Detect which cell encompasses the target text, then output its (x, y) center coordinate. 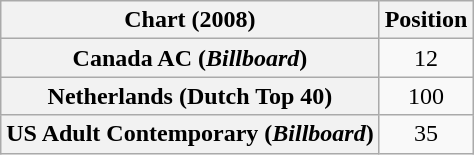
Canada AC (Billboard) (190, 58)
100 (426, 96)
35 (426, 134)
Chart (2008) (190, 20)
Position (426, 20)
US Adult Contemporary (Billboard) (190, 134)
12 (426, 58)
Netherlands (Dutch Top 40) (190, 96)
